Output the [x, y] coordinate of the center of the cell containing the given text.  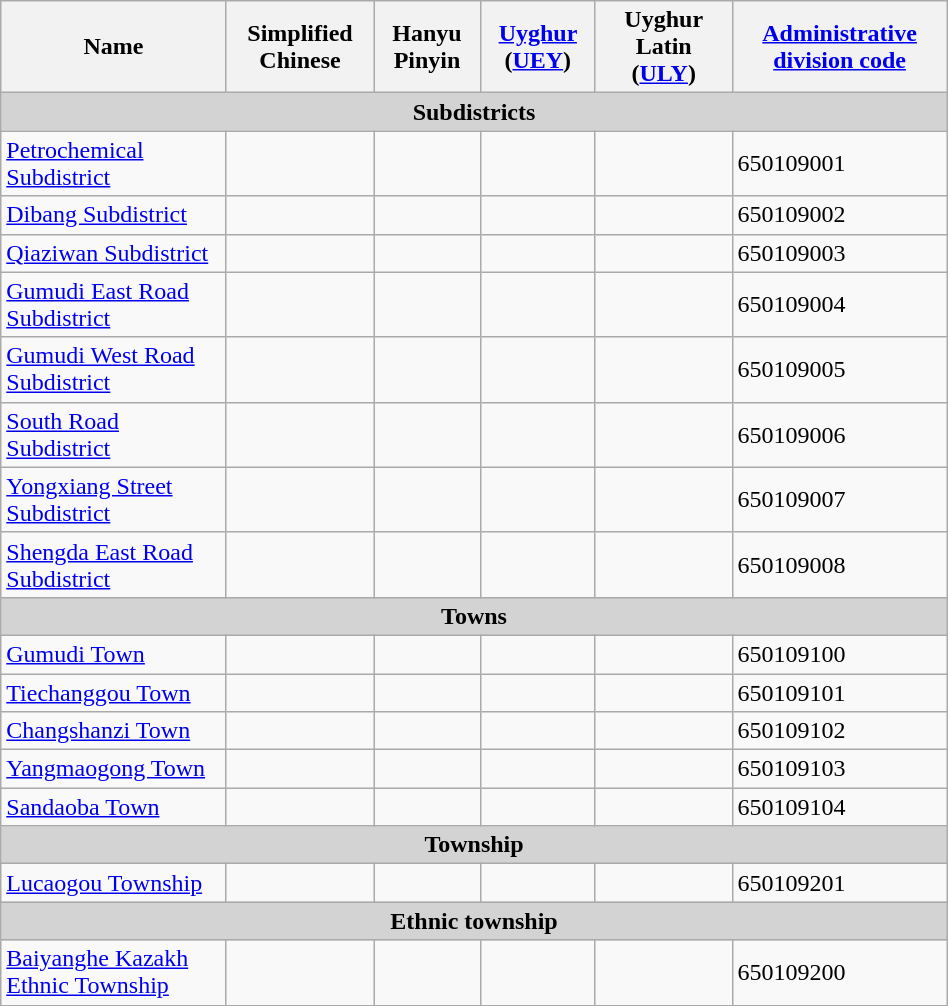
650109100 [840, 654]
Shengda East Road Subdistrict [114, 564]
650109003 [840, 253]
Yongxiang Street Subdistrict [114, 500]
650109104 [840, 807]
Township [474, 845]
Uyghur (UEY) [538, 47]
Uyghur Latin (ULY) [664, 47]
Tiechanggou Town [114, 693]
Changshanzi Town [114, 731]
Petrochemical Subdistrict [114, 164]
Yangmaogong Town [114, 769]
650109008 [840, 564]
Gumudi Town [114, 654]
650109200 [840, 972]
Hanyu Pinyin [427, 47]
Gumudi West Road Subdistrict [114, 370]
650109005 [840, 370]
Administrative division code [840, 47]
Qiaziwan Subdistrict [114, 253]
650109201 [840, 883]
Gumudi East Road Subdistrict [114, 304]
Lucaogou Township [114, 883]
Subdistricts [474, 112]
Name [114, 47]
650109002 [840, 215]
650109103 [840, 769]
Dibang Subdistrict [114, 215]
Sandaoba Town [114, 807]
650109004 [840, 304]
650109007 [840, 500]
Simplified Chinese [300, 47]
650109102 [840, 731]
650109101 [840, 693]
Towns [474, 616]
Baiyanghe Kazakh Ethnic Township [114, 972]
South Road Subdistrict [114, 434]
650109001 [840, 164]
Ethnic township [474, 921]
650109006 [840, 434]
